Find where the given text appears and provide that cell's center as (x, y) coordinate. 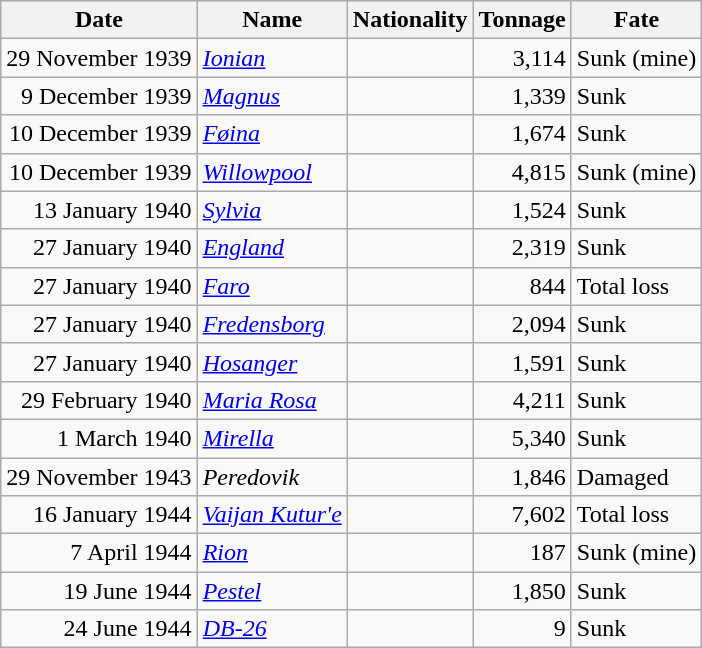
Faro (272, 286)
1,674 (522, 134)
4,211 (522, 400)
1,524 (522, 210)
187 (522, 553)
Nationality (410, 20)
29 November 1943 (99, 477)
Pestel (272, 591)
9 (522, 629)
1 March 1940 (99, 438)
Name (272, 20)
7 April 1944 (99, 553)
Magnus (272, 96)
Willowpool (272, 172)
13 January 1940 (99, 210)
Ionian (272, 58)
1,339 (522, 96)
Tonnage (522, 20)
29 November 1939 (99, 58)
2,094 (522, 324)
844 (522, 286)
4,815 (522, 172)
Rion (272, 553)
Føina (272, 134)
Maria Rosa (272, 400)
9 December 1939 (99, 96)
Sylvia (272, 210)
7,602 (522, 515)
5,340 (522, 438)
16 January 1944 (99, 515)
Fredensborg (272, 324)
Vaijan Kutur'e (272, 515)
Fate (636, 20)
Date (99, 20)
Damaged (636, 477)
24 June 1944 (99, 629)
Mirella (272, 438)
1,850 (522, 591)
1,846 (522, 477)
29 February 1940 (99, 400)
2,319 (522, 248)
3,114 (522, 58)
Peredovik (272, 477)
England (272, 248)
1,591 (522, 362)
DB-26 (272, 629)
Hosanger (272, 362)
19 June 1944 (99, 591)
